Provide the [X, Y] coordinate of the cell's center where the given text is located.  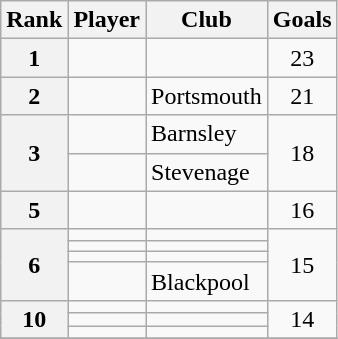
23 [302, 58]
21 [302, 96]
Player [107, 20]
14 [302, 319]
10 [34, 319]
3 [34, 153]
2 [34, 96]
1 [34, 58]
Stevenage [207, 172]
Goals [302, 20]
Barnsley [207, 134]
Portsmouth [207, 96]
Rank [34, 20]
Blackpool [207, 281]
5 [34, 210]
16 [302, 210]
Club [207, 20]
15 [302, 264]
6 [34, 264]
18 [302, 153]
